Pinpoint the cell where the given text exists, returning its (x, y) midpoint coordinate. 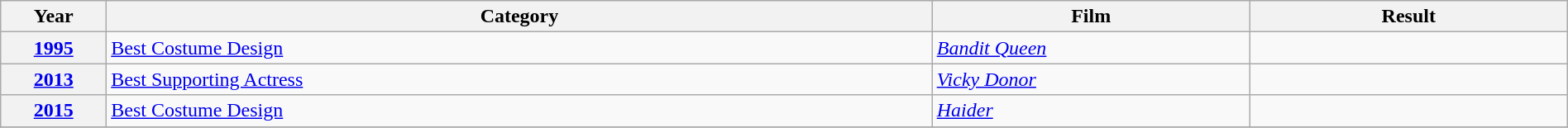
Bandit Queen (1091, 48)
1995 (54, 48)
Best Supporting Actress (519, 79)
Result (1408, 17)
Film (1091, 17)
Year (54, 17)
Haider (1091, 111)
2015 (54, 111)
Category (519, 17)
Vicky Donor (1091, 79)
2013 (54, 79)
